Find where the given text appears and provide that cell's center as (X, Y) coordinate. 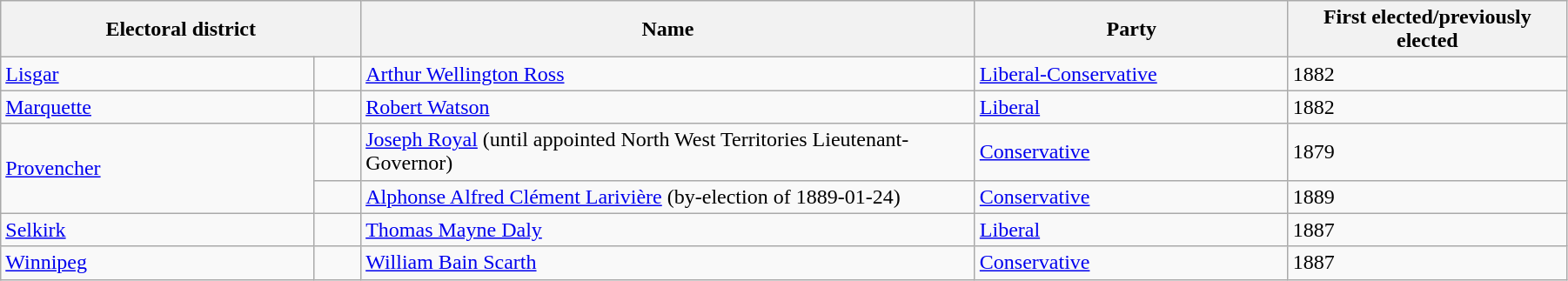
Selkirk (157, 230)
Joseph Royal (until appointed North West Territories Lieutenant-Governor) (668, 151)
Arthur Wellington Ross (668, 74)
Marquette (157, 107)
1879 (1427, 151)
Lisgar (157, 74)
Thomas Mayne Daly (668, 230)
1889 (1427, 197)
Party (1131, 30)
Robert Watson (668, 107)
Name (668, 30)
William Bain Scarth (668, 263)
First elected/previously elected (1427, 30)
Provencher (157, 169)
Winnipeg (157, 263)
Alphonse Alfred Clément Larivière (by-election of 1889-01-24) (668, 197)
Liberal-Conservative (1131, 74)
Electoral district (181, 30)
